Detect which cell encompasses the target text, then output its [X, Y] center coordinate. 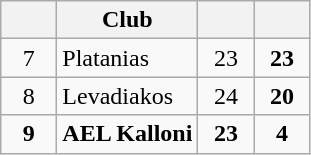
9 [29, 134]
4 [282, 134]
7 [29, 58]
24 [226, 96]
Club [128, 20]
20 [282, 96]
AEL Kalloni [128, 134]
Platanias [128, 58]
Levadiakos [128, 96]
8 [29, 96]
